Scan for the cell matching the given text and deliver its (X, Y) coordinate at center. 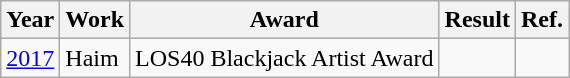
Year (30, 20)
LOS40 Blackjack Artist Award (284, 58)
Ref. (542, 20)
Award (284, 20)
Haim (95, 58)
Work (95, 20)
2017 (30, 58)
Result (477, 20)
